Identify which cell holds the provided text, then report its [X, Y] central coordinate. 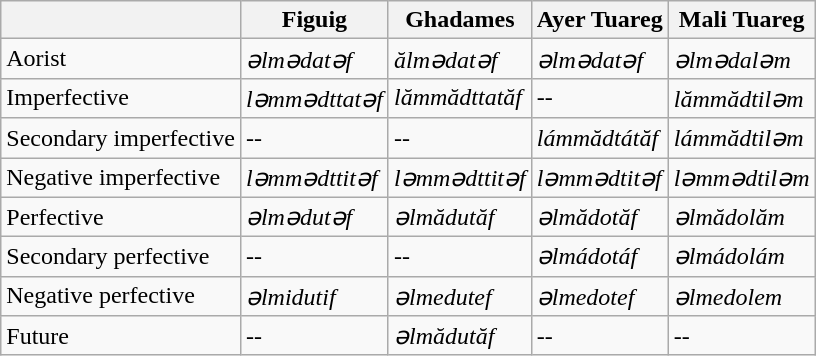
əlmədaləm [742, 59]
Ayer Tuareg [600, 20]
əlmedutef [460, 296]
ləmmədtiləm [742, 178]
Negative imperfective [121, 178]
Figuig [314, 20]
lămmădttatăf [460, 98]
ləmmədtitəf [600, 178]
əlmədutəf [314, 217]
ləmmədttatəf [314, 98]
Mali Tuareg [742, 20]
əlmădotăf [600, 217]
əlmădolăm [742, 217]
lámmădtiləm [742, 138]
əlmádotáf [600, 257]
əlmidutif [314, 296]
Ghadames [460, 20]
əlmedotef [600, 296]
Future [121, 336]
Perfective [121, 217]
Negative perfective [121, 296]
Secondary imperfective [121, 138]
əlmedolem [742, 296]
əlmádolám [742, 257]
Secondary perfective [121, 257]
lămmădtiləm [742, 98]
Imperfective [121, 98]
ălmədatəf [460, 59]
Aorist [121, 59]
lámmădtátăf [600, 138]
